Extract the [x, y] coordinate from the center of the cell holding the provided text.  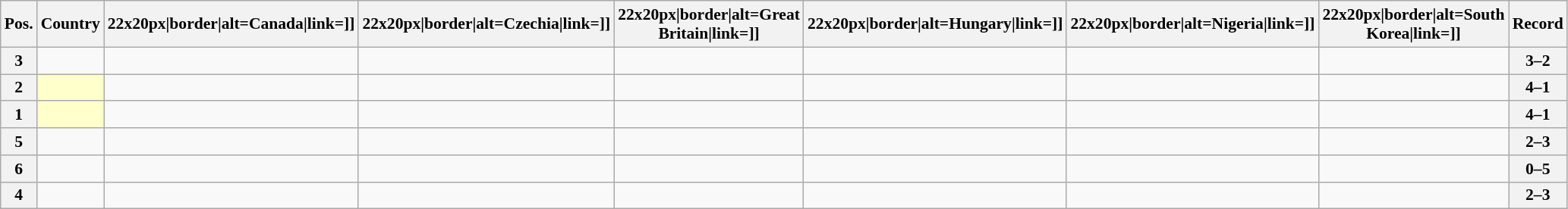
4 [19, 195]
Record [1538, 24]
22x20px|border|alt=Great Britain|link=]] [709, 24]
2 [19, 88]
0–5 [1538, 169]
22x20px|border|alt=Hungary|link=]] [935, 24]
22x20px|border|alt=South Korea|link=]] [1413, 24]
3 [19, 61]
Country [71, 24]
3–2 [1538, 61]
Pos. [19, 24]
6 [19, 169]
22x20px|border|alt=Czechia|link=]] [486, 24]
1 [19, 115]
5 [19, 142]
22x20px|border|alt=Canada|link=]] [231, 24]
22x20px|border|alt=Nigeria|link=]] [1192, 24]
